From the cell containing the given text, extract its center point as (X, Y) coordinate. 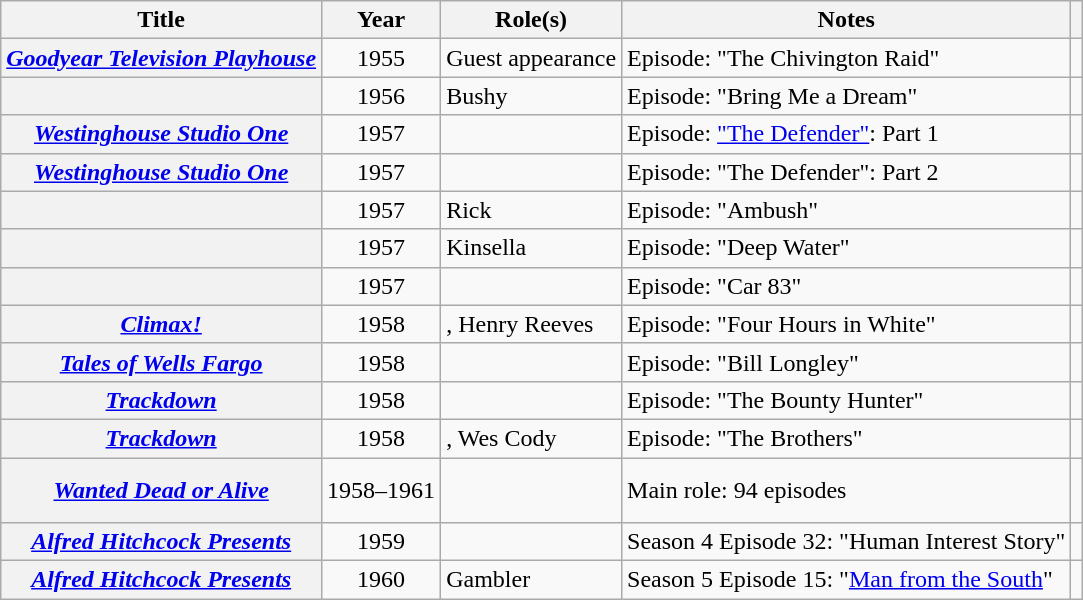
, Henry Reeves (532, 324)
Season 5 Episode 15: "Man from the South" (846, 580)
Episode: "Bill Longley" (846, 362)
Episode: "Bring Me a Dream" (846, 96)
Episode: "Deep Water" (846, 248)
Rick (532, 210)
1958–1961 (382, 490)
Guest appearance (532, 58)
1956 (382, 96)
Main role: 94 episodes (846, 490)
Episode: "The Bounty Hunter" (846, 400)
Goodyear Television Playhouse (162, 58)
Episode: "The Defender": Part 2 (846, 172)
Notes (846, 20)
Episode: "The Brothers" (846, 438)
Episode: "Car 83" (846, 286)
1955 (382, 58)
Episode: "Ambush" (846, 210)
Season 4 Episode 32: "Human Interest Story" (846, 542)
Year (382, 20)
Gambler (532, 580)
Episode: "Four Hours in White" (846, 324)
Episode: "The Chivington Raid" (846, 58)
Role(s) (532, 20)
Climax! (162, 324)
, Wes Cody (532, 438)
Tales of Wells Fargo (162, 362)
Title (162, 20)
Bushy (532, 96)
Kinsella (532, 248)
Episode: "The Defender": Part 1 (846, 134)
Wanted Dead or Alive (162, 490)
1959 (382, 542)
1960 (382, 580)
